Locate the cell with the specified text and output its (x, y) center coordinate. 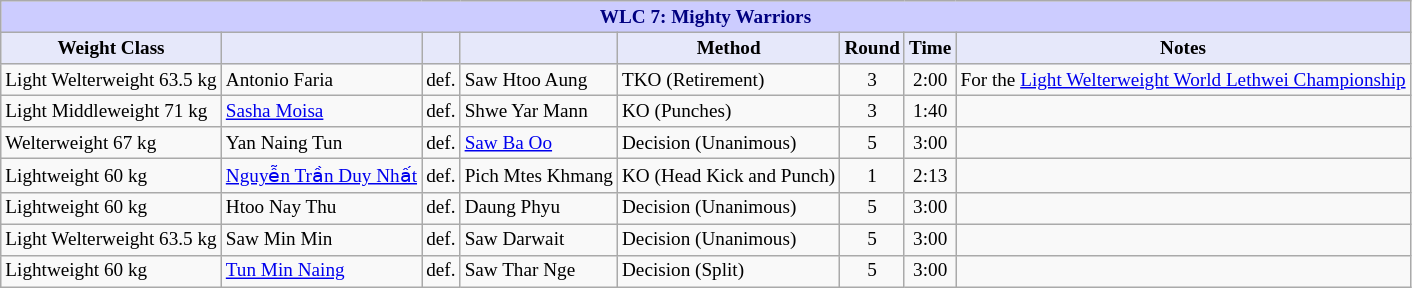
Pich Mtes Khmang (538, 176)
TKO (Retirement) (728, 80)
Decision (Split) (728, 271)
Shwe Yar Mann (538, 111)
1 (872, 176)
Light Middleweight 71 kg (111, 111)
Method (728, 48)
Saw Darwait (538, 240)
Round (872, 48)
Nguyễn Trần Duy Nhất (321, 176)
Saw Min Min (321, 240)
Saw Htoo Aung (538, 80)
Htoo Nay Thu (321, 208)
Sasha Moisa (321, 111)
1:40 (930, 111)
Daung Phyu (538, 208)
2:13 (930, 176)
2:00 (930, 80)
WLC 7: Mighty Warriors (706, 17)
KO (Head Kick and Punch) (728, 176)
Time (930, 48)
Yan Naing Tun (321, 143)
Welterweight 67 kg (111, 143)
For the Light Welterweight World Lethwei Championship (1183, 80)
Saw Ba Oo (538, 143)
Notes (1183, 48)
KO (Punches) (728, 111)
Saw Thar Nge (538, 271)
Antonio Faria (321, 80)
Tun Min Naing (321, 271)
Weight Class (111, 48)
